Output the [x, y] coordinate of the center of the cell containing the given text.  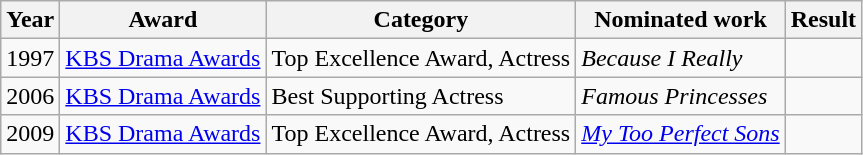
Famous Princesses [680, 96]
Best Supporting Actress [421, 96]
My Too Perfect Sons [680, 134]
2006 [30, 96]
1997 [30, 58]
Category [421, 20]
Award [163, 20]
Year [30, 20]
Result [823, 20]
Because I Really [680, 58]
Nominated work [680, 20]
2009 [30, 134]
